For the text-containing cell, return its midpoint in [x, y] coordinate format. 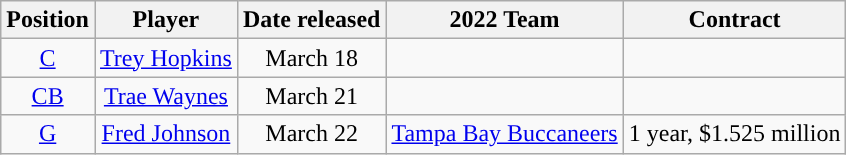
1 year, $1.525 million [734, 134]
Tampa Bay Buccaneers [504, 134]
March 22 [312, 134]
Player [166, 20]
Date released [312, 20]
2022 Team [504, 20]
March 18 [312, 58]
Position [48, 20]
Trae Waynes [166, 96]
Fred Johnson [166, 134]
CB [48, 96]
G [48, 134]
Trey Hopkins [166, 58]
Contract [734, 20]
March 21 [312, 96]
C [48, 58]
